For the text-containing cell, return its midpoint in (x, y) coordinate format. 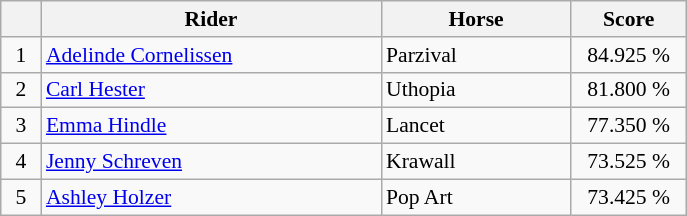
1 (21, 55)
Pop Art (476, 197)
77.350 % (628, 126)
Carl Hester (211, 90)
Uthopia (476, 90)
81.800 % (628, 90)
Lancet (476, 126)
3 (21, 126)
Adelinde Cornelissen (211, 55)
Krawall (476, 162)
4 (21, 162)
Horse (476, 19)
Ashley Holzer (211, 197)
5 (21, 197)
73.425 % (628, 197)
73.525 % (628, 162)
Score (628, 19)
Rider (211, 19)
84.925 % (628, 55)
Emma Hindle (211, 126)
Jenny Schreven (211, 162)
2 (21, 90)
Parzival (476, 55)
